Return (x, y) of the center of cell containing provided text 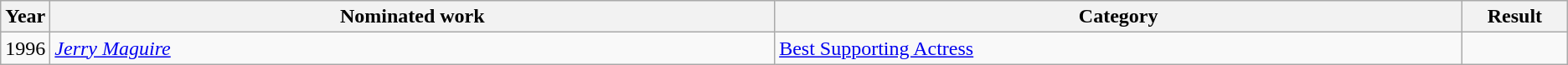
Category (1119, 17)
Result (1515, 17)
Best Supporting Actress (1119, 48)
1996 (25, 48)
Jerry Maguire (412, 48)
Nominated work (412, 17)
Year (25, 17)
